Detect which cell encompasses the target text, then output its (X, Y) center coordinate. 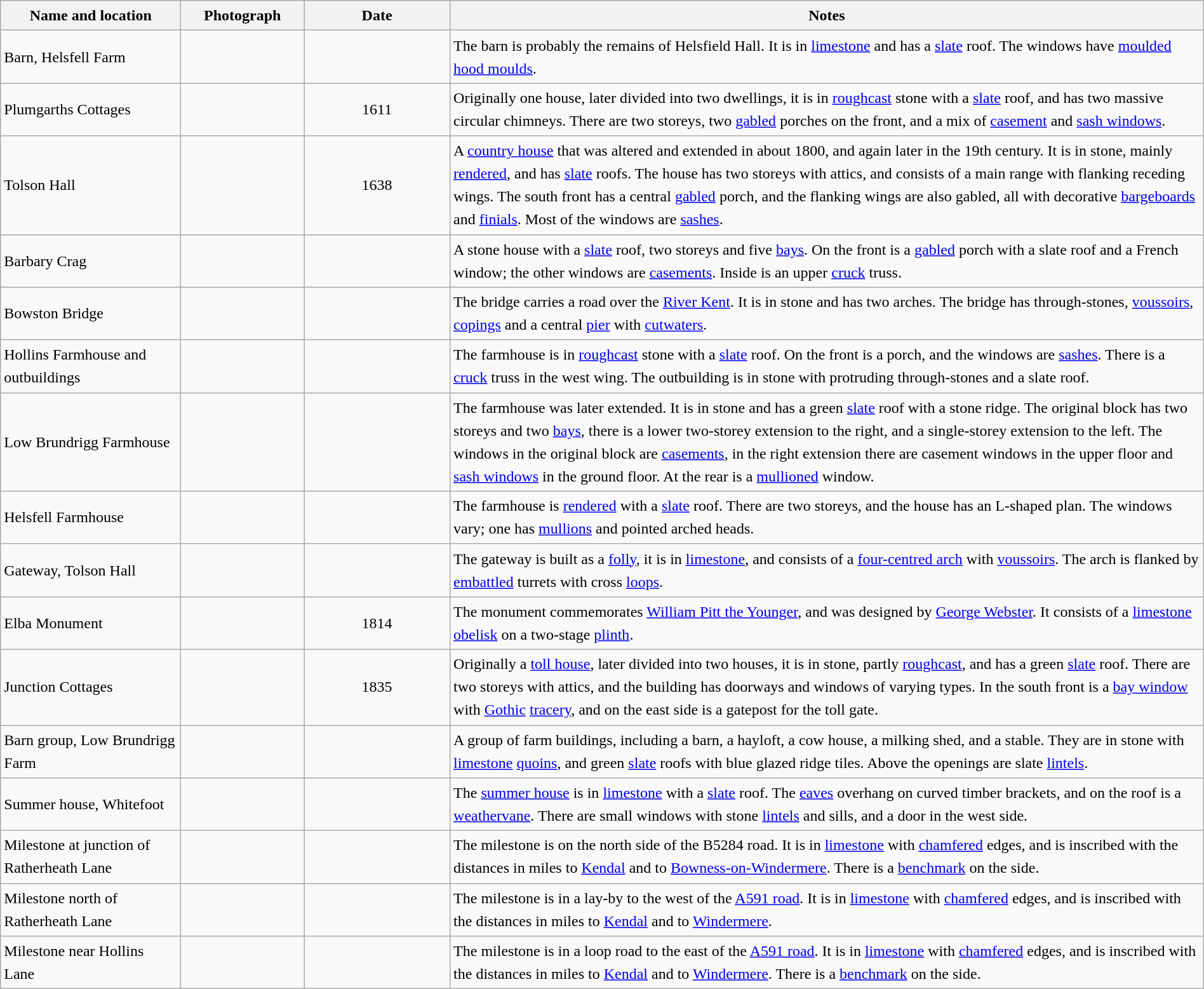
Elba Monument (91, 622)
1814 (377, 622)
Helsfell Farmhouse (91, 517)
1638 (377, 185)
Milestone near Hollins Lane (91, 963)
Hollins Farmhouse and outbuildings (91, 366)
Notes (827, 15)
Milestone at junction of Ratherheath Lane (91, 858)
Gateway, Tolson Hall (91, 570)
Low Brundrigg Farmhouse (91, 442)
The barn is probably the remains of Helsfield Hall. It is in limestone and has a slate roof. The windows have moulded hood moulds. (827, 57)
Photograph (243, 15)
Summer house, Whitefoot (91, 804)
Plumgarths Cottages (91, 109)
Barbary Crag (91, 260)
Date (377, 15)
Bowston Bridge (91, 314)
1835 (377, 687)
1611 (377, 109)
Tolson Hall (91, 185)
Milestone north of Ratherheath Lane (91, 910)
Barn group, Low Brundrigg Farm (91, 752)
Name and location (91, 15)
Barn, Helsfell Farm (91, 57)
The monument commemorates William Pitt the Younger, and was designed by George Webster. It consists of a limestone obelisk on a two-stage plinth. (827, 622)
Junction Cottages (91, 687)
